Provide the [x, y] coordinate of the cell's center where the given text is located.  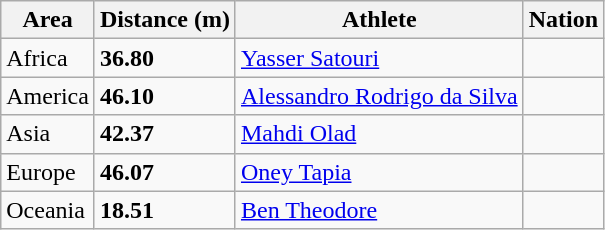
Alessandro Rodrigo da Silva [379, 96]
46.10 [164, 96]
Distance (m) [164, 20]
42.37 [164, 134]
Europe [48, 172]
America [48, 96]
Ben Theodore [379, 210]
Nation [563, 20]
Oney Tapia [379, 172]
46.07 [164, 172]
36.80 [164, 58]
Asia [48, 134]
Africa [48, 58]
Area [48, 20]
Oceania [48, 210]
Athlete [379, 20]
Yasser Satouri [379, 58]
18.51 [164, 210]
Mahdi Olad [379, 134]
